Extract the (x, y) coordinate from the center of the cell holding the provided text.  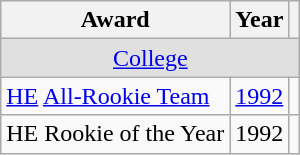
Award (116, 20)
HE All-Rookie Team (116, 96)
College (150, 58)
HE Rookie of the Year (116, 134)
Year (260, 20)
